Provide the [X, Y] coordinate of the cell's center where the given text is located.  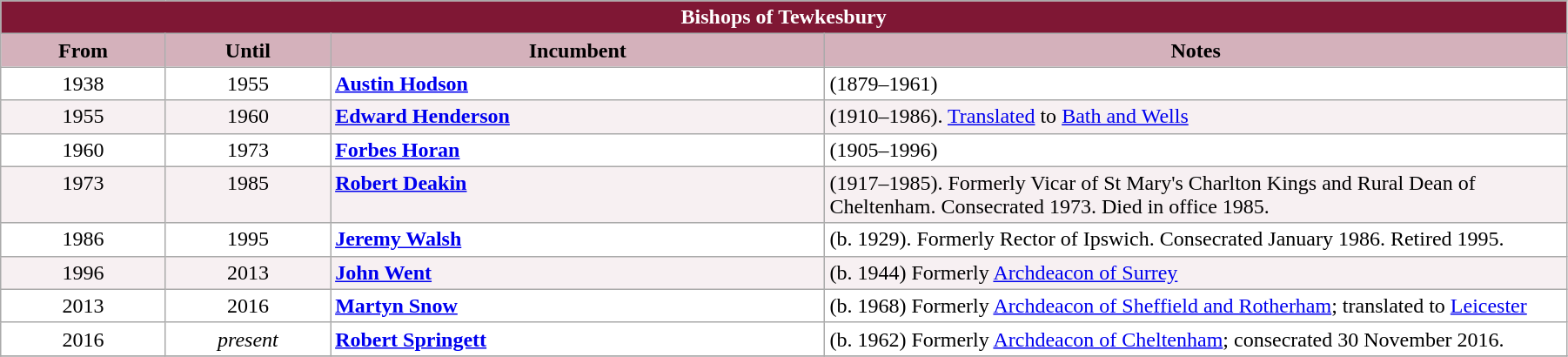
Notes [1196, 51]
present [247, 339]
(1879–1961) [1196, 84]
(b. 1962) Formerly Archdeacon of Cheltenham; consecrated 30 November 2016. [1196, 339]
Robert Springett [578, 339]
1996 [84, 273]
From [84, 51]
Until [247, 51]
Jeremy Walsh [578, 239]
Austin Hodson [578, 84]
John Went [578, 273]
1985 [247, 195]
Forbes Horan [578, 150]
(1917–1985). Formerly Vicar of St Mary's Charlton Kings and Rural Dean of Cheltenham. Consecrated 1973. Died in office 1985. [1196, 195]
(1910–1986). Translated to Bath and Wells [1196, 117]
Martyn Snow [578, 306]
Robert Deakin [578, 195]
1986 [84, 239]
Bishops of Tewkesbury [784, 17]
(b. 1944) Formerly Archdeacon of Surrey [1196, 273]
Incumbent [578, 51]
1938 [84, 84]
(1905–1996) [1196, 150]
(b. 1929). Formerly Rector of Ipswich. Consecrated January 1986. Retired 1995. [1196, 239]
Edward Henderson [578, 117]
(b. 1968) Formerly Archdeacon of Sheffield and Rotherham; translated to Leicester [1196, 306]
1995 [247, 239]
